Detect which cell encompasses the target text, then output its [X, Y] center coordinate. 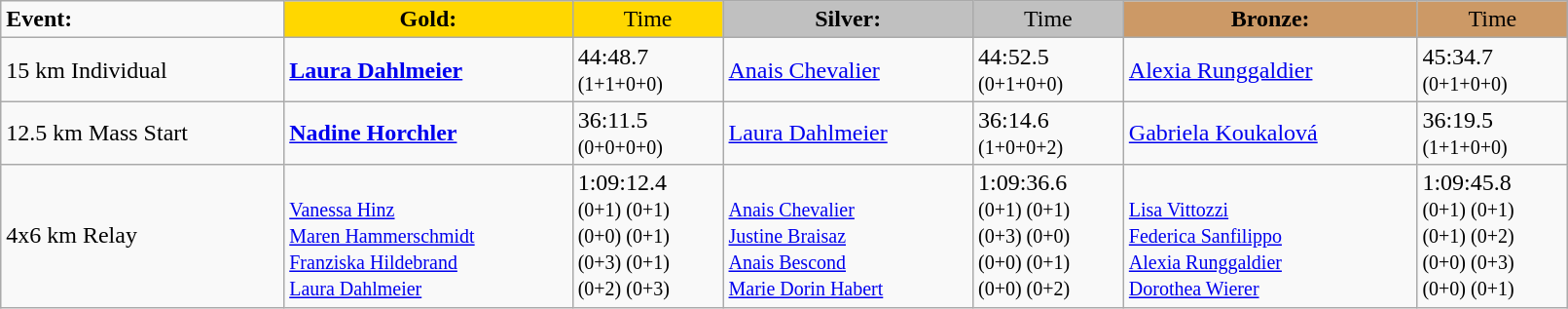
36:11.5(0+0+0+0) [648, 133]
Event: [142, 19]
Gold: [428, 19]
Vanessa HinzMaren HammerschmidtFranziska HildebrandLaura Dahlmeier [428, 236]
45:34.7(0+1+0+0) [1493, 70]
44:52.5(0+1+0+0) [1047, 70]
Alexia Runggaldier [1270, 70]
Bronze: [1270, 19]
12.5 km Mass Start [142, 133]
Lisa VittozziFederica SanfilippoAlexia RunggaldierDorothea Wierer [1270, 236]
1:09:12.4(0+1) (0+1)(0+0) (0+1)(0+3) (0+1)(0+2) (0+3) [648, 236]
36:14.6(1+0+0+2) [1047, 133]
15 km Individual [142, 70]
36:19.5(1+1+0+0) [1493, 133]
Silver: [848, 19]
Anais ChevalierJustine BraisazAnais BescondMarie Dorin Habert [848, 236]
44:48.7(1+1+0+0) [648, 70]
1:09:45.8(0+1) (0+1)(0+1) (0+2)(0+0) (0+3)(0+0) (0+1) [1493, 236]
4x6 km Relay [142, 236]
Gabriela Koukalová [1270, 133]
Anais Chevalier [848, 70]
1:09:36.6(0+1) (0+1)(0+3) (0+0)(0+0) (0+1)(0+0) (0+2) [1047, 236]
Nadine Horchler [428, 133]
